Capture the cell that displays the provided text and extract its [x, y] central coordinate. 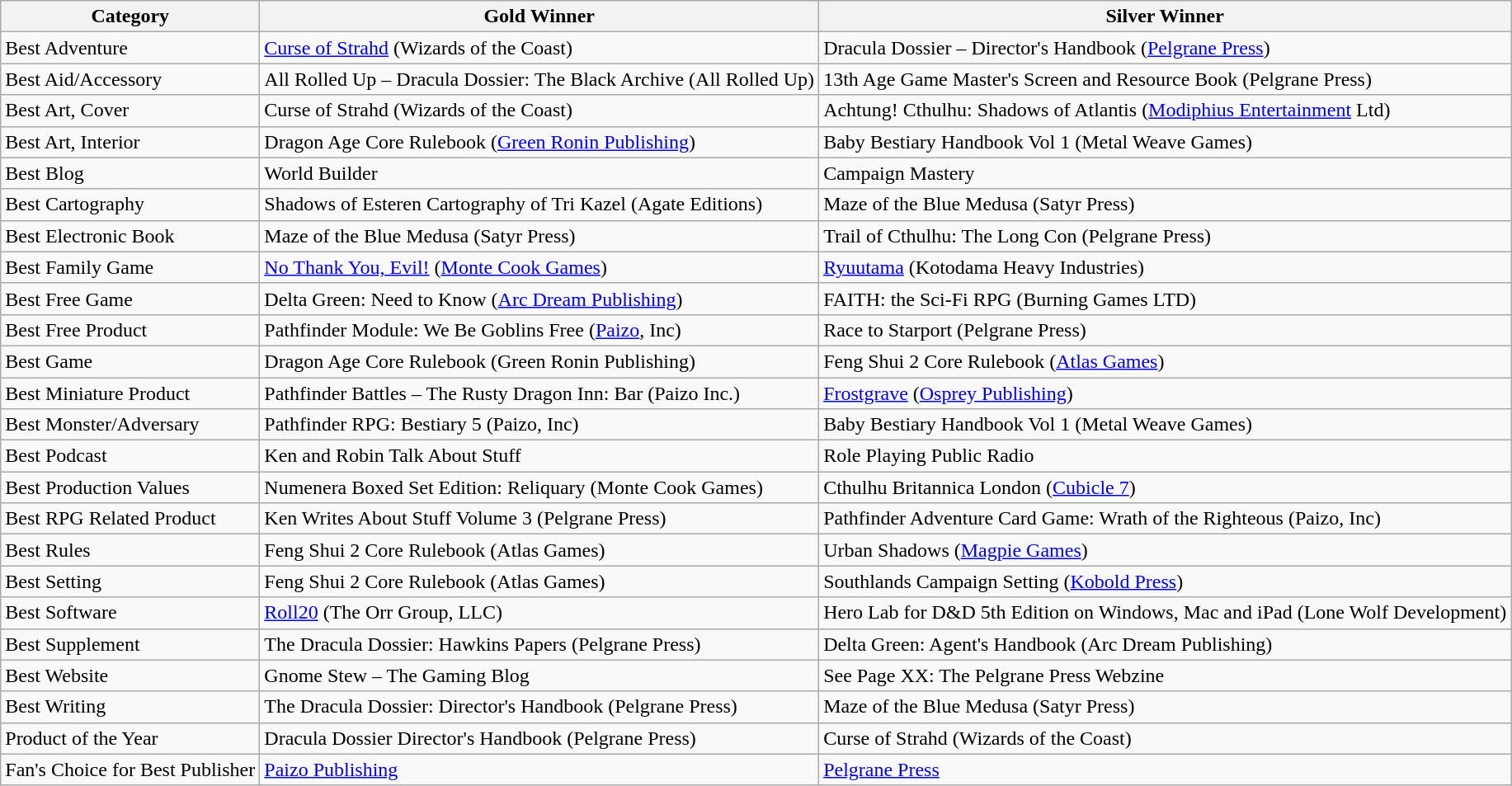
All Rolled Up – Dracula Dossier: The Black Archive (All Rolled Up) [539, 79]
Gnome Stew – The Gaming Blog [539, 675]
Numenera Boxed Set Edition: Reliquary (Monte Cook Games) [539, 487]
Ryuutama (Kotodama Heavy Industries) [1165, 267]
Delta Green: Need to Know (Arc Dream Publishing) [539, 299]
See Page XX: The Pelgrane Press Webzine [1165, 675]
Pathfinder RPG: Bestiary 5 (Paizo, Inc) [539, 425]
Pathfinder Module: We Be Goblins Free (Paizo, Inc) [539, 330]
Best Aid/Accessory [130, 79]
Frostgrave (Osprey Publishing) [1165, 393]
Best Family Game [130, 267]
Race to Starport (Pelgrane Press) [1165, 330]
Dracula Dossier – Director's Handbook (Pelgrane Press) [1165, 48]
Fan's Choice for Best Publisher [130, 770]
Best Rules [130, 550]
The Dracula Dossier: Director's Handbook (Pelgrane Press) [539, 707]
Best Free Product [130, 330]
Ken Writes About Stuff Volume 3 (Pelgrane Press) [539, 519]
Category [130, 16]
Best Electronic Book [130, 236]
Best Miniature Product [130, 393]
Best Writing [130, 707]
Best Free Game [130, 299]
World Builder [539, 173]
Best Monster/Adversary [130, 425]
Roll20 (The Orr Group, LLC) [539, 613]
Shadows of Esteren Cartography of Tri Kazel (Agate Editions) [539, 205]
Pelgrane Press [1165, 770]
Best Website [130, 675]
Ken and Robin Talk About Stuff [539, 456]
Best Supplement [130, 644]
Dracula Dossier Director's Handbook (Pelgrane Press) [539, 738]
FAITH: the Sci-Fi RPG (Burning Games LTD) [1165, 299]
Gold Winner [539, 16]
Role Playing Public Radio [1165, 456]
Urban Shadows (Magpie Games) [1165, 550]
Trail of Cthulhu: The Long Con (Pelgrane Press) [1165, 236]
Delta Green: Agent's Handbook (Arc Dream Publishing) [1165, 644]
Achtung! Cthulhu: Shadows of Atlantis (Modiphius Entertainment Ltd) [1165, 111]
Southlands Campaign Setting (Kobold Press) [1165, 581]
Best RPG Related Product [130, 519]
Hero Lab for D&D 5th Edition on Windows, Mac and iPad (Lone Wolf Development) [1165, 613]
Paizo Publishing [539, 770]
Best Game [130, 361]
Pathfinder Battles – The Rusty Dragon Inn: Bar (Paizo Inc.) [539, 393]
Best Cartography [130, 205]
Campaign Mastery [1165, 173]
Best Art, Interior [130, 142]
No Thank You, Evil! (Monte Cook Games) [539, 267]
Best Blog [130, 173]
Best Adventure [130, 48]
Best Setting [130, 581]
The Dracula Dossier: Hawkins Papers (Pelgrane Press) [539, 644]
Best Art, Cover [130, 111]
Cthulhu Britannica London (Cubicle 7) [1165, 487]
Silver Winner [1165, 16]
Best Production Values [130, 487]
Best Software [130, 613]
Product of the Year [130, 738]
13th Age Game Master's Screen and Resource Book (Pelgrane Press) [1165, 79]
Pathfinder Adventure Card Game: Wrath of the Righteous (Paizo, Inc) [1165, 519]
Best Podcast [130, 456]
